Locate the cell with the specified text and output its [x, y] center coordinate. 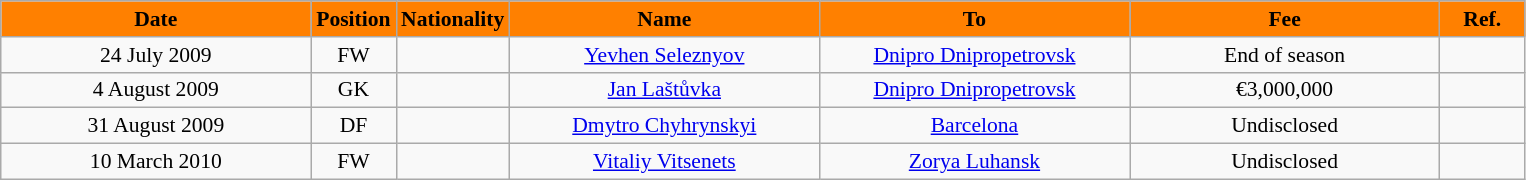
Name [664, 19]
Dmytro Chyhrynskyi [664, 126]
24 July 2009 [156, 55]
Jan Laštůvka [664, 90]
Ref. [1482, 19]
Fee [1285, 19]
Date [156, 19]
Nationality [452, 19]
To [974, 19]
Barcelona [974, 126]
€3,000,000 [1285, 90]
DF [354, 126]
4 August 2009 [156, 90]
Vitaliy Vitsenets [664, 162]
GK [354, 90]
End of season [1285, 55]
Zorya Luhansk [974, 162]
Position [354, 19]
10 March 2010 [156, 162]
31 August 2009 [156, 126]
Yevhen Seleznyov [664, 55]
